Return [X, Y] of the center of cell containing provided text 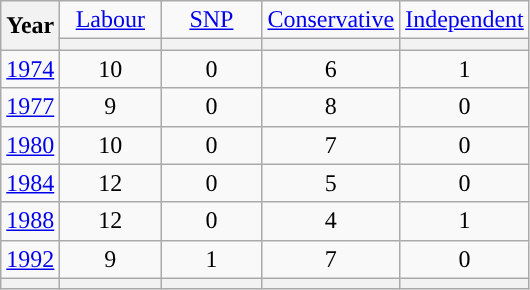
5 [331, 183]
1980 [30, 145]
8 [331, 107]
1992 [30, 259]
Conservative [331, 20]
SNP [212, 20]
1988 [30, 221]
6 [331, 69]
4 [331, 221]
Labour [110, 20]
1974 [30, 69]
1984 [30, 183]
Year [30, 26]
Independent [465, 20]
1977 [30, 107]
